Scan for the cell matching the given text and deliver its [x, y] coordinate at center. 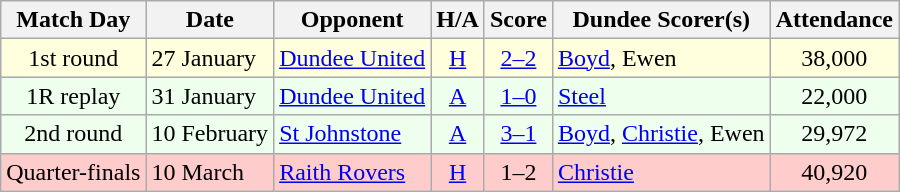
40,920 [834, 172]
27 January [210, 58]
2nd round [74, 134]
Boyd, Christie, Ewen [661, 134]
1st round [74, 58]
22,000 [834, 96]
Match Day [74, 20]
St Johnstone [352, 134]
1–2 [518, 172]
Attendance [834, 20]
Raith Rovers [352, 172]
3–1 [518, 134]
Opponent [352, 20]
Date [210, 20]
31 January [210, 96]
Dundee Scorer(s) [661, 20]
29,972 [834, 134]
Score [518, 20]
Quarter-finals [74, 172]
10 March [210, 172]
10 February [210, 134]
1–0 [518, 96]
2–2 [518, 58]
Boyd, Ewen [661, 58]
Christie [661, 172]
Steel [661, 96]
38,000 [834, 58]
H/A [458, 20]
1R replay [74, 96]
